Return the (X, Y) coordinate for the center point of the cell that contains the specified text.  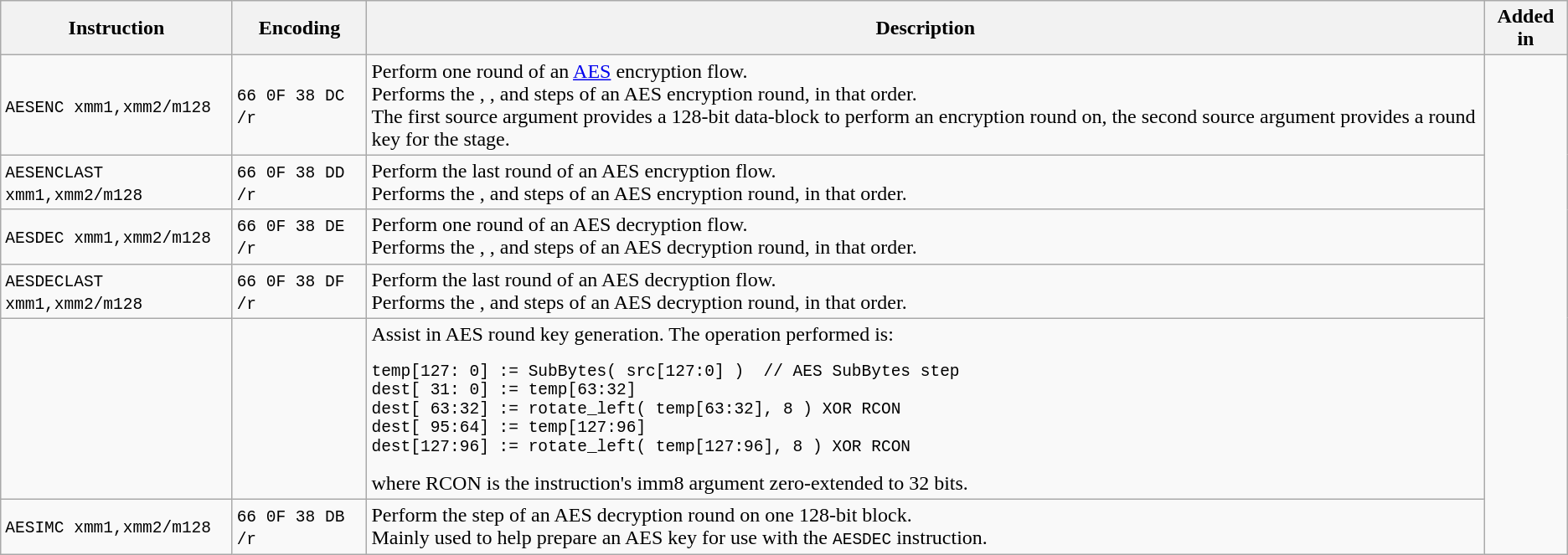
66 0F 38 DD /r (300, 182)
Encoding (300, 28)
Added in (1526, 28)
Perform the last round of an AES decryption flow.Performs the , and steps of an AES decryption round, in that order. (926, 291)
Description (926, 28)
AESDECLAST xmm1,xmm2/m128 (116, 291)
AESDEC xmm1,xmm2/m128 (116, 236)
Instruction (116, 28)
66 0F 38 DB /r (300, 527)
Perform the last round of an AES encryption flow.Performs the , and steps of an AES encryption round, in that order. (926, 182)
Perform one round of an AES decryption flow.Performs the , , and steps of an AES decryption round, in that order. (926, 236)
AESENC xmm1,xmm2/m128 (116, 105)
Perform the step of an AES decryption round on one 128-bit block.Mainly used to help prepare an AES key for use with the AESDEC instruction. (926, 527)
66 0F 38 DC /r (300, 105)
AESIMC xmm1,xmm2/m128 (116, 527)
AESENCLAST xmm1,xmm2/m128 (116, 182)
66 0F 38 DF /r (300, 291)
66 0F 38 DE /r (300, 236)
